Search for the cell housing the specified text and yield its [X, Y] center coordinate. 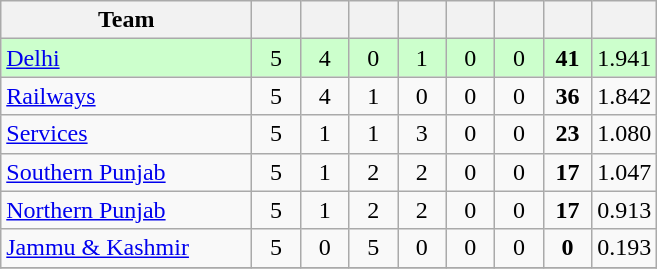
0.193 [624, 248]
Delhi [126, 58]
1.941 [624, 58]
Team [126, 20]
1.080 [624, 134]
Railways [126, 96]
Jammu & Kashmir [126, 248]
36 [568, 96]
1.842 [624, 96]
0.913 [624, 210]
41 [568, 58]
Northern Punjab [126, 210]
Services [126, 134]
1.047 [624, 172]
23 [568, 134]
Southern Punjab [126, 172]
3 [422, 134]
